Scan for the cell matching the given text and deliver its (x, y) coordinate at center. 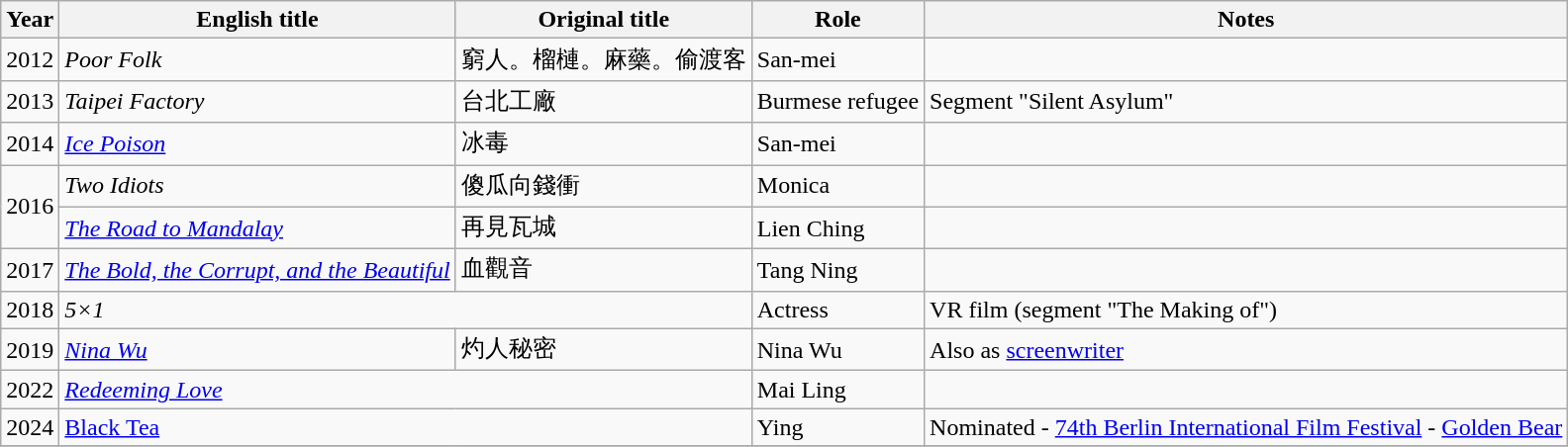
Lien Ching (837, 227)
Role (837, 20)
Ice Poison (257, 144)
Year (30, 20)
Two Idiots (257, 186)
Mai Ling (837, 390)
2022 (30, 390)
冰毒 (604, 144)
Original title (604, 20)
5×1 (406, 310)
台北工廠 (604, 101)
Actress (837, 310)
Tang Ning (837, 271)
再見瓦城 (604, 227)
Nominated - 74th Berlin International Film Festival - Golden Bear (1246, 427)
The Road to Mandalay (257, 227)
Segment "Silent Asylum" (1246, 101)
血觀音 (604, 271)
窮人。榴槤。麻藥。偷渡客 (604, 59)
2017 (30, 271)
VR film (segment "The Making of") (1246, 310)
Notes (1246, 20)
2024 (30, 427)
Monica (837, 186)
2019 (30, 350)
傻瓜向錢衝 (604, 186)
2013 (30, 101)
Taipei Factory (257, 101)
Poor Folk (257, 59)
Ying (837, 427)
English title (257, 20)
Burmese refugee (837, 101)
Black Tea (406, 427)
Also as screenwriter (1246, 350)
Redeeming Love (406, 390)
2018 (30, 310)
2012 (30, 59)
2014 (30, 144)
灼人秘密 (604, 350)
2016 (30, 206)
The Bold, the Corrupt, and the Beautiful (257, 271)
